Provide the (X, Y) coordinate of the cell's center where the given text is located.  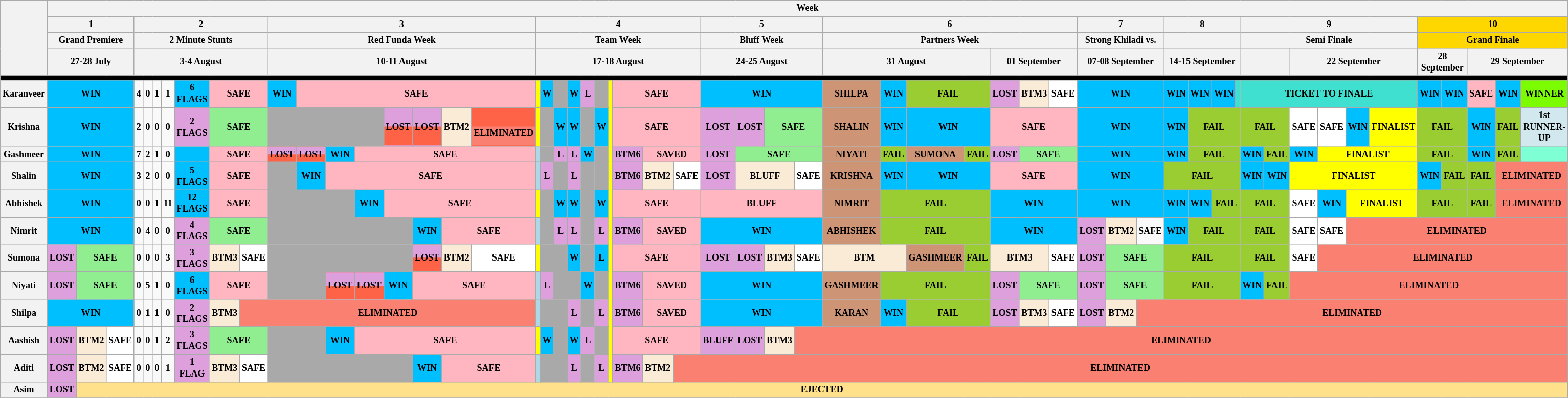
Shalin (24, 176)
Team Week (618, 40)
Gashmeer (24, 154)
Abhishek (24, 203)
29 September (1518, 62)
Partners Week (950, 40)
Aditi (24, 368)
Grand Premiere (91, 40)
2 Minute Stunts (200, 40)
Semi Finale (1329, 40)
5 FLAGS (192, 176)
10-11 August (401, 62)
Karanveer (24, 94)
6 (950, 25)
SUMONA (935, 154)
SHALIN (852, 127)
10 (1493, 25)
NIYATI (852, 154)
NIMRIT (852, 203)
Red Funda Week (401, 40)
17-18 August (618, 62)
01 September (1034, 62)
14-15 September (1202, 62)
8 (1202, 25)
Bluff Week (761, 40)
BTM (864, 259)
1st RUNNER-UP (1544, 127)
KARAN (852, 313)
1 FLAG (192, 368)
Aashish (24, 341)
EJECTED (822, 389)
22 September (1354, 62)
Niyati (24, 286)
Grand Finale (1493, 40)
24-25 August (761, 62)
12 FLAGS (192, 203)
3-4 August (200, 62)
Strong Khiladi vs. (1121, 40)
Shilpa (24, 313)
31 August (906, 62)
Asim (24, 389)
9 (1329, 25)
SHILPA (852, 94)
TICKET TO FINALE (1329, 94)
Nimrit (24, 231)
27-28 July (91, 62)
WINNER (1544, 94)
Week (807, 8)
Sumona (24, 259)
KRISHNA (852, 176)
28 September (1442, 62)
07-08 September (1121, 62)
4 FLAGS (192, 231)
Krishna (24, 127)
ABHISHEK (852, 231)
11 (168, 203)
